Identify which cell holds the provided text, then report its [X, Y] central coordinate. 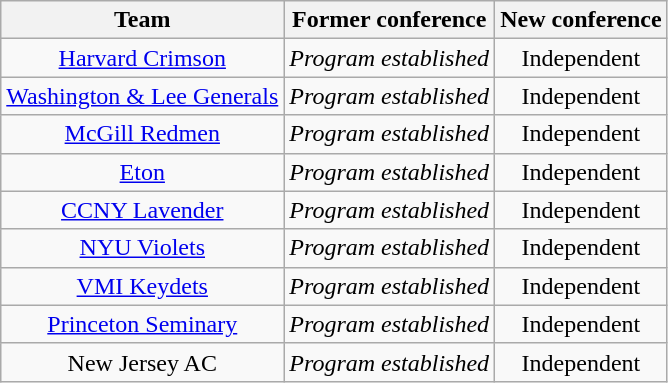
Eton [142, 172]
VMI Keydets [142, 286]
CCNY Lavender [142, 210]
Princeton Seminary [142, 324]
New conference [582, 20]
McGill Redmen [142, 134]
Former conference [390, 20]
New Jersey AC [142, 362]
Team [142, 20]
NYU Violets [142, 248]
Harvard Crimson [142, 58]
Washington & Lee Generals [142, 96]
